Scan for the cell matching the given text and deliver its (X, Y) coordinate at center. 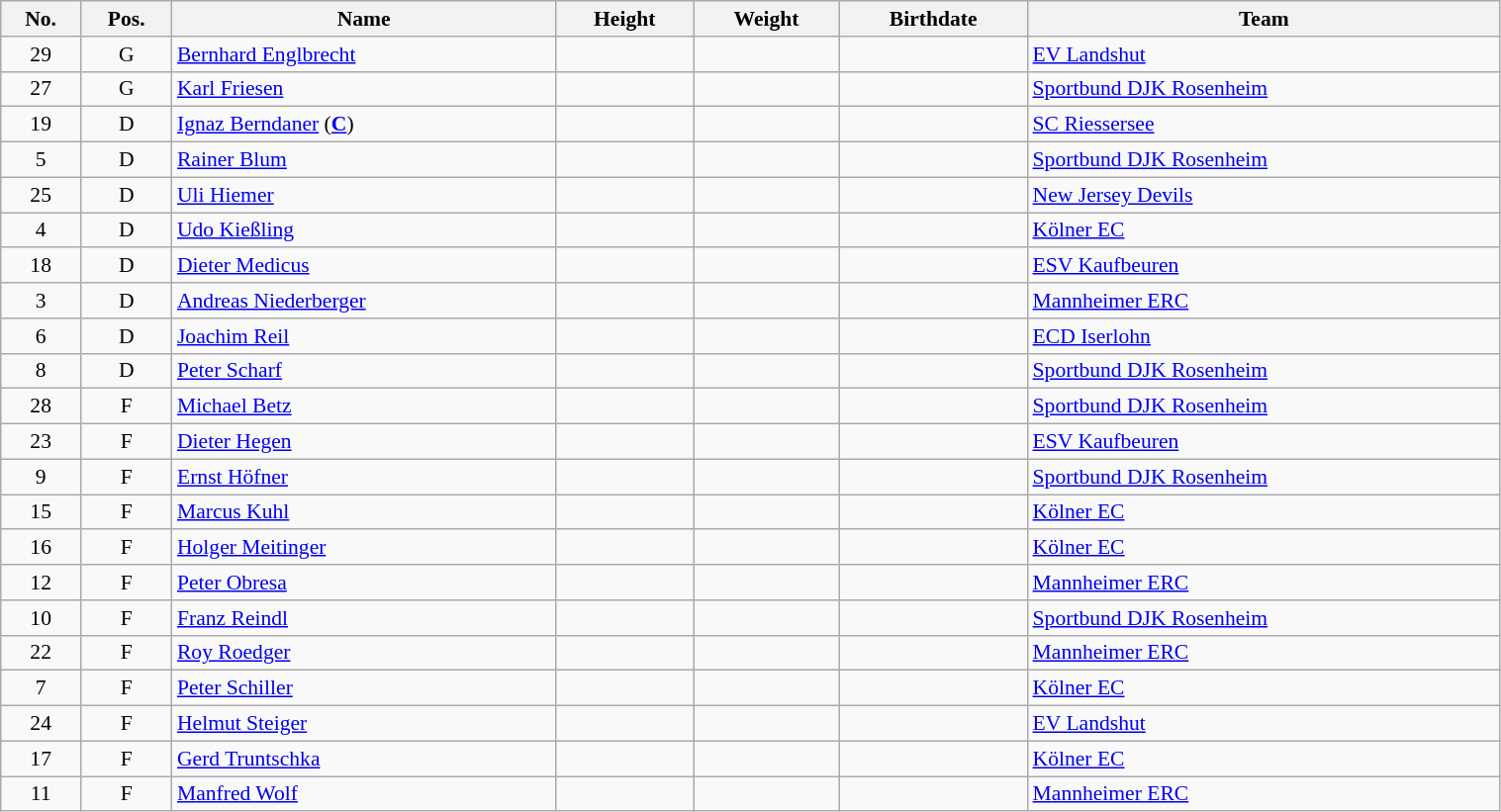
10 (42, 618)
8 (42, 371)
24 (42, 724)
Holger Meitinger (364, 548)
3 (42, 301)
6 (42, 336)
5 (42, 160)
29 (42, 54)
Joachim Reil (364, 336)
7 (42, 688)
15 (42, 512)
Uli Hiemer (364, 195)
Roy Roedger (364, 653)
27 (42, 89)
Name (364, 19)
Peter Scharf (364, 371)
Michael Betz (364, 406)
Birthdate (934, 19)
Height (624, 19)
Dieter Medicus (364, 266)
Andreas Niederberger (364, 301)
17 (42, 759)
ECD Iserlohn (1265, 336)
18 (42, 266)
No. (42, 19)
Karl Friesen (364, 89)
4 (42, 230)
28 (42, 406)
New Jersey Devils (1265, 195)
22 (42, 653)
Gerd Truntschka (364, 759)
19 (42, 125)
Peter Obresa (364, 583)
16 (42, 548)
12 (42, 583)
Team (1265, 19)
9 (42, 477)
SC Riessersee (1265, 125)
Ernst Höfner (364, 477)
Franz Reindl (364, 618)
Dieter Hegen (364, 442)
11 (42, 794)
23 (42, 442)
Manfred Wolf (364, 794)
Rainer Blum (364, 160)
25 (42, 195)
Helmut Steiger (364, 724)
Pos. (127, 19)
Marcus Kuhl (364, 512)
Udo Kießling (364, 230)
Peter Schiller (364, 688)
Ignaz Berndaner (C) (364, 125)
Weight (766, 19)
Bernhard Englbrecht (364, 54)
